For the text-containing cell, return its midpoint in (X, Y) coordinate format. 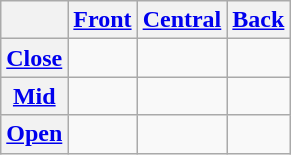
Central (182, 20)
Front (102, 20)
Mid (34, 96)
Open (34, 134)
Back (258, 20)
Close (34, 58)
